Provide the [x, y] coordinate of the cell's center where the given text is located.  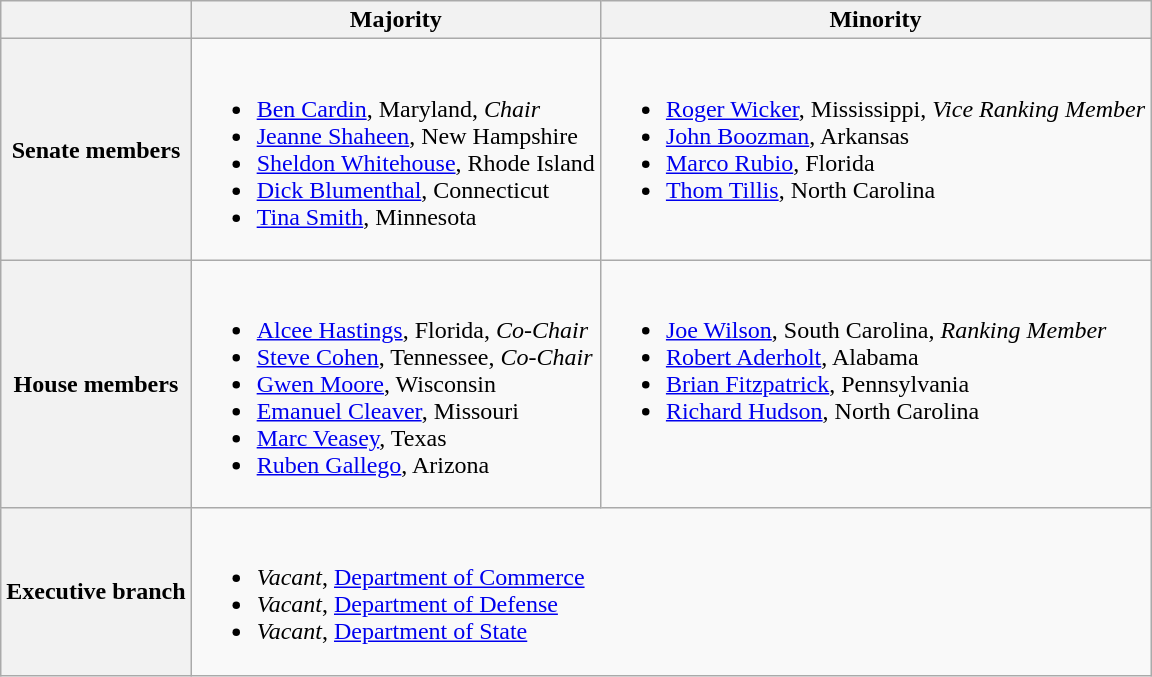
Minority [875, 20]
Executive branch [96, 592]
House members [96, 384]
Senate members [96, 150]
Roger Wicker, Mississippi, Vice Ranking MemberJohn Boozman, ArkansasMarco Rubio, FloridaThom Tillis, North Carolina [875, 150]
Vacant, Department of CommerceVacant, Department of DefenseVacant, Department of State [670, 592]
Joe Wilson, South Carolina, Ranking MemberRobert Aderholt, AlabamaBrian Fitzpatrick, PennsylvaniaRichard Hudson, North Carolina [875, 384]
Ben Cardin, Maryland, ChairJeanne Shaheen, New HampshireSheldon Whitehouse, Rhode IslandDick Blumenthal, ConnecticutTina Smith, Minnesota [396, 150]
Majority [396, 20]
